Pinpoint the cell where the given text exists, returning its (X, Y) midpoint coordinate. 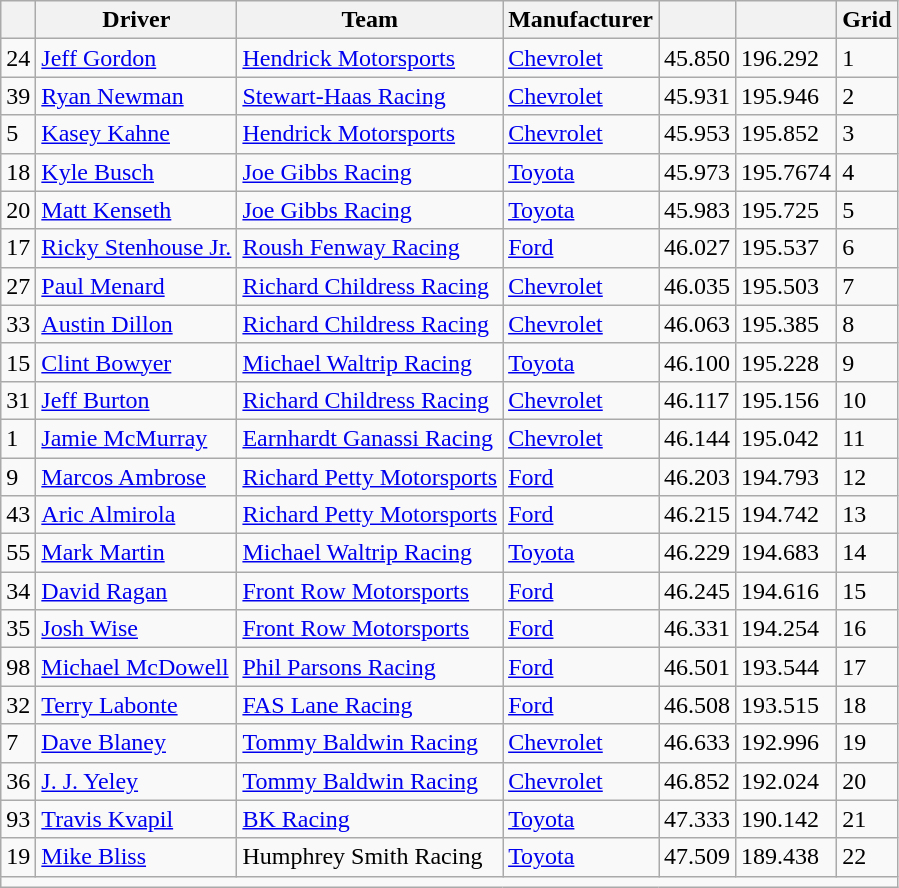
6 (867, 248)
Kasey Kahne (136, 134)
31 (18, 400)
Ricky Stenhouse Jr. (136, 248)
3 (867, 134)
195.852 (786, 134)
195.946 (786, 96)
46.027 (698, 248)
BK Racing (370, 819)
196.292 (786, 58)
Phil Parsons Racing (370, 667)
195.7674 (786, 172)
Matt Kenseth (136, 210)
46.508 (698, 705)
Earnhardt Ganassi Racing (370, 438)
46.144 (698, 438)
45.850 (698, 58)
Travis Kvapil (136, 819)
Ryan Newman (136, 96)
55 (18, 553)
46.035 (698, 286)
93 (18, 819)
43 (18, 515)
14 (867, 553)
46.215 (698, 515)
Aric Almirola (136, 515)
4 (867, 172)
194.683 (786, 553)
Driver (136, 20)
16 (867, 629)
FAS Lane Racing (370, 705)
12 (867, 477)
11 (867, 438)
Austin Dillon (136, 324)
Stewart-Haas Racing (370, 96)
Michael McDowell (136, 667)
195.228 (786, 362)
32 (18, 705)
Grid (867, 20)
21 (867, 819)
33 (18, 324)
46.117 (698, 400)
Roush Fenway Racing (370, 248)
Paul Menard (136, 286)
Jeff Gordon (136, 58)
Josh Wise (136, 629)
47.509 (698, 857)
46.203 (698, 477)
192.024 (786, 781)
39 (18, 96)
2 (867, 96)
Dave Blaney (136, 743)
Clint Bowyer (136, 362)
45.983 (698, 210)
13 (867, 515)
Jeff Burton (136, 400)
195.385 (786, 324)
Terry Labonte (136, 705)
8 (867, 324)
David Ragan (136, 591)
22 (867, 857)
36 (18, 781)
46.633 (698, 743)
194.793 (786, 477)
47.333 (698, 819)
195.042 (786, 438)
192.996 (786, 743)
46.331 (698, 629)
Mike Bliss (136, 857)
46.229 (698, 553)
46.501 (698, 667)
195.503 (786, 286)
45.953 (698, 134)
194.742 (786, 515)
194.254 (786, 629)
45.973 (698, 172)
46.100 (698, 362)
190.142 (786, 819)
46.852 (698, 781)
24 (18, 58)
Mark Martin (136, 553)
194.616 (786, 591)
35 (18, 629)
98 (18, 667)
Manufacturer (581, 20)
10 (867, 400)
195.725 (786, 210)
45.931 (698, 96)
Humphrey Smith Racing (370, 857)
46.063 (698, 324)
Team (370, 20)
Kyle Busch (136, 172)
193.515 (786, 705)
Jamie McMurray (136, 438)
46.245 (698, 591)
193.544 (786, 667)
J. J. Yeley (136, 781)
195.156 (786, 400)
34 (18, 591)
Marcos Ambrose (136, 477)
27 (18, 286)
189.438 (786, 857)
195.537 (786, 248)
